Pinpoint the cell where the given text exists, returning its (X, Y) midpoint coordinate. 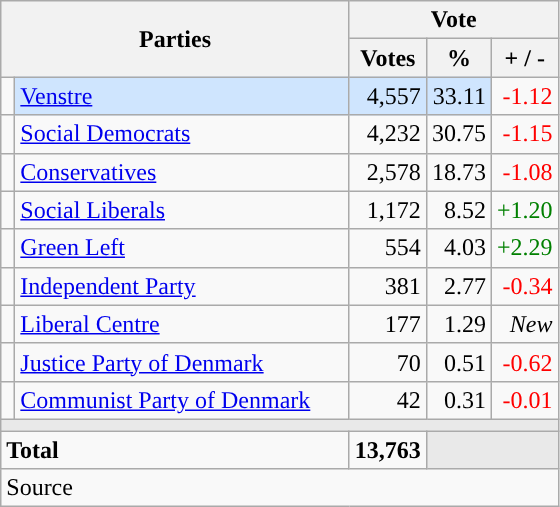
Votes (388, 58)
Independent Party (182, 286)
-1.15 (524, 134)
13,763 (388, 449)
177 (388, 324)
Green Left (182, 248)
Social Democrats (182, 134)
4,232 (388, 134)
554 (388, 248)
33.11 (458, 96)
18.73 (458, 172)
4.03 (458, 248)
1.29 (458, 324)
-1.12 (524, 96)
Justice Party of Denmark (182, 362)
0.31 (458, 400)
+2.29 (524, 248)
Source (280, 488)
Communist Party of Denmark (182, 400)
Conservatives (182, 172)
2,578 (388, 172)
-0.01 (524, 400)
% (458, 58)
New (524, 324)
8.52 (458, 210)
42 (388, 400)
+1.20 (524, 210)
4,557 (388, 96)
-1.08 (524, 172)
Vote (454, 20)
Social Liberals (182, 210)
Total (176, 449)
70 (388, 362)
-0.62 (524, 362)
Venstre (182, 96)
Parties (176, 39)
2.77 (458, 286)
+ / - (524, 58)
Liberal Centre (182, 324)
381 (388, 286)
30.75 (458, 134)
-0.34 (524, 286)
1,172 (388, 210)
0.51 (458, 362)
